Detect which cell encompasses the target text, then output its [x, y] center coordinate. 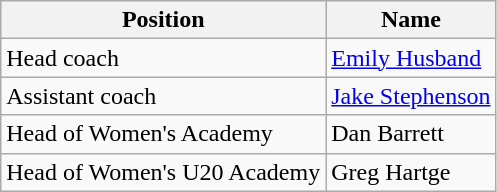
Greg Hartge [411, 172]
Emily Husband [411, 58]
Dan Barrett [411, 134]
Head of Women's Academy [164, 134]
Head of Women's U20 Academy [164, 172]
Name [411, 20]
Jake Stephenson [411, 96]
Assistant coach [164, 96]
Head coach [164, 58]
Position [164, 20]
